Find where the given text appears and provide that cell's center as [X, Y] coordinate. 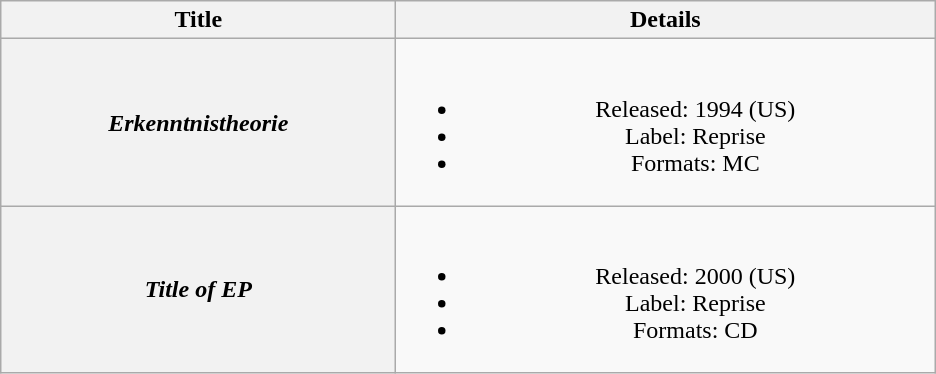
Released: 1994 (US)Label: RepriseFormats: MC [666, 122]
Released: 2000 (US)Label: RepriseFormats: CD [666, 290]
Details [666, 20]
Title of EP [198, 290]
Erkenntnistheorie [198, 122]
Title [198, 20]
